Return [x, y] of the center of cell containing provided text 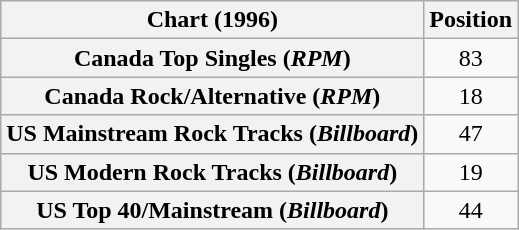
19 [471, 172]
Canada Rock/Alternative (RPM) [212, 96]
Position [471, 20]
US Top 40/Mainstream (Billboard) [212, 210]
47 [471, 134]
US Mainstream Rock Tracks (Billboard) [212, 134]
Canada Top Singles (RPM) [212, 58]
18 [471, 96]
83 [471, 58]
Chart (1996) [212, 20]
US Modern Rock Tracks (Billboard) [212, 172]
44 [471, 210]
